Detect which cell encompasses the target text, then output its (X, Y) center coordinate. 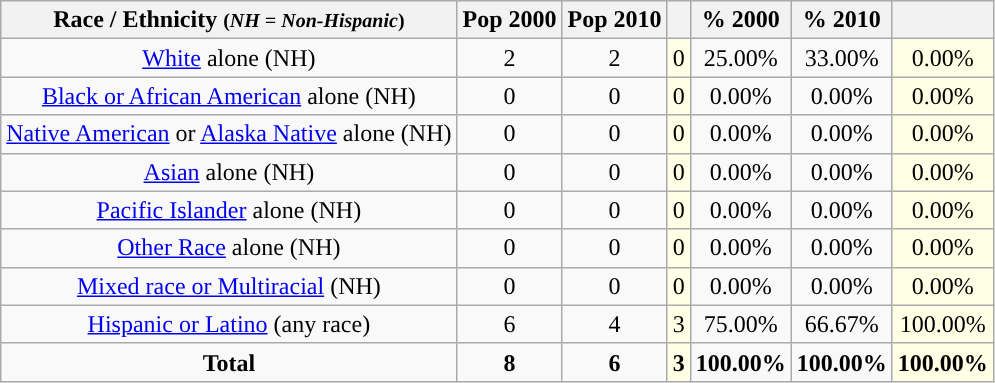
Black or African American alone (NH) (229, 96)
25.00% (740, 58)
33.00% (842, 58)
Asian alone (NH) (229, 172)
Other Race alone (NH) (229, 248)
4 (614, 324)
White alone (NH) (229, 58)
Native American or Alaska Native alone (NH) (229, 134)
Pacific Islander alone (NH) (229, 210)
66.67% (842, 324)
Total (229, 362)
Hispanic or Latino (any race) (229, 324)
% 2000 (740, 20)
Pop 2010 (614, 20)
% 2010 (842, 20)
Race / Ethnicity (NH = Non-Hispanic) (229, 20)
75.00% (740, 324)
Pop 2000 (510, 20)
8 (510, 362)
Mixed race or Multiracial (NH) (229, 286)
